Search for the cell housing the specified text and yield its (X, Y) center coordinate. 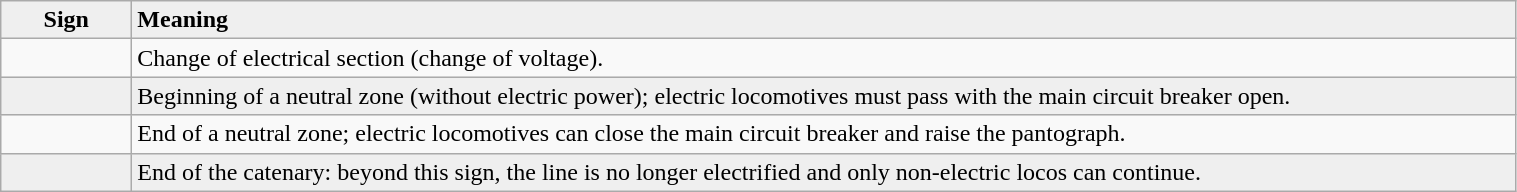
Beginning of a neutral zone (without electric power); electric locomotives must pass with the main circuit breaker open. (824, 96)
Meaning (824, 20)
End of the catenary: beyond this sign, the line is no longer electrified and only non-electric locos can continue. (824, 172)
Sign (66, 20)
Change of electrical section (change of voltage). (824, 58)
End of a neutral zone; electric locomotives can close the main circuit breaker and raise the pantograph. (824, 134)
